Scan for the cell matching the given text and deliver its (x, y) coordinate at center. 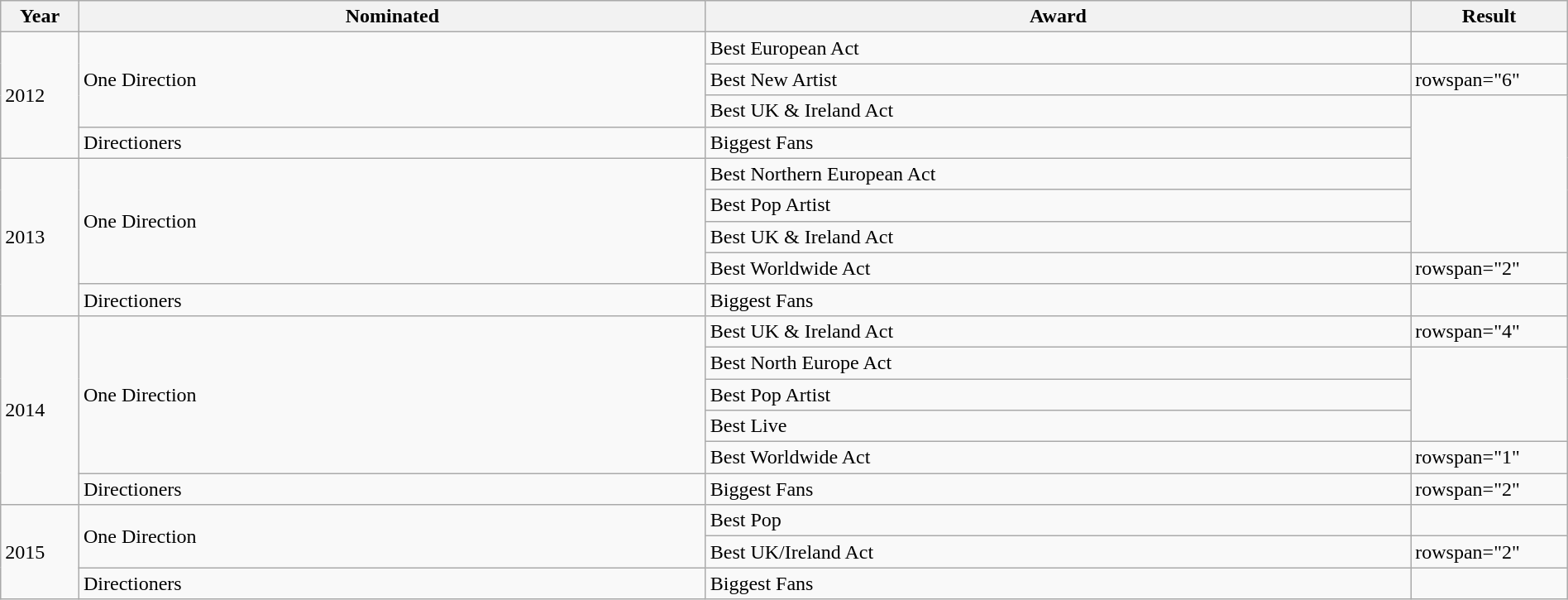
Nominated (392, 17)
Best Pop (1059, 521)
Best North Europe Act (1059, 362)
2012 (40, 95)
Result (1489, 17)
Best UK/Ireland Act (1059, 552)
Year (40, 17)
Best New Artist (1059, 79)
2013 (40, 237)
Best Live (1059, 426)
rowspan="4" (1489, 331)
rowspan="1" (1489, 458)
2014 (40, 410)
2015 (40, 552)
Best Northern European Act (1059, 174)
rowspan="6" (1489, 79)
Best European Act (1059, 48)
Award (1059, 17)
